Return the [x, y] coordinate for the center point of the cell that contains the specified text.  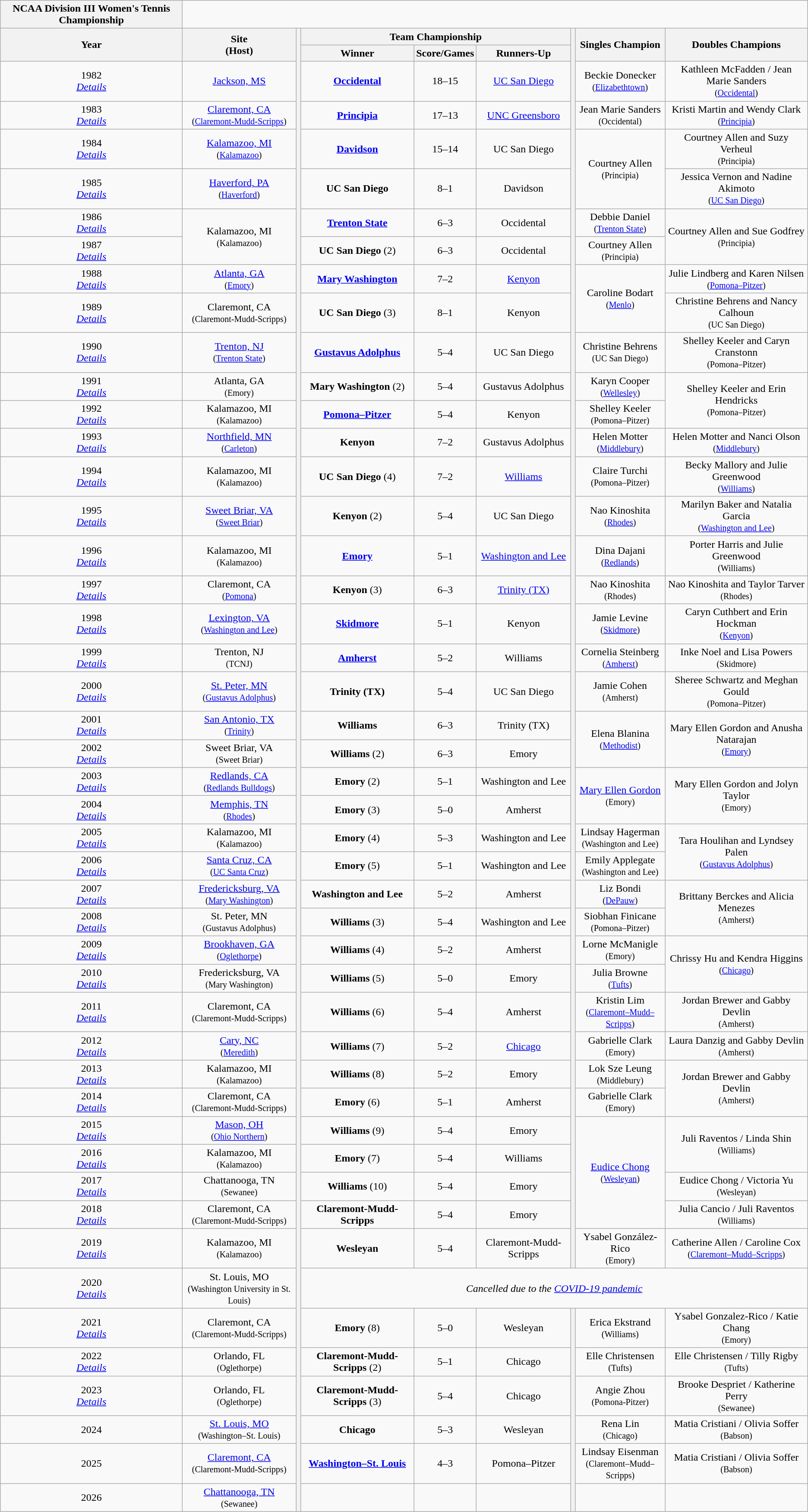
2017 Details [92, 1186]
UNC Greensboro [524, 115]
1985 Details [92, 189]
Haverford, PA(Haverford) [239, 189]
Julia Cancio / Juli Raventos(Williams) [736, 1215]
Kenyon (2) [357, 516]
Beckie Donecker(Elizabethtown) [620, 81]
UC San Diego (2) [357, 250]
1984 Details [92, 149]
Elena Blanina(Methodist) [620, 739]
Site(Host) [239, 45]
Jean Marie Sanders(Occidental) [620, 115]
2013 Details [92, 1074]
Williams (9) [357, 1130]
Caroline Bodart(Menlo) [620, 299]
St. Louis, MO(Washington University in St. Louis) [239, 1288]
Dina Dajani(Redlands) [620, 556]
2016 Details [92, 1158]
Shelley Keeler(Pomona–Pitzer) [620, 414]
Williams (10) [357, 1186]
Cancelled due to the COVID-19 pandemic [554, 1288]
Mary Ellen Gordon and Anusha Natarajan(Emory) [736, 739]
Emory (6) [357, 1102]
San Antonio, TX(Trinity) [239, 725]
Memphis, TN(Rhodes) [239, 810]
2014 Details [92, 1102]
Becky Mallory and Julie Greenwood(Williams) [736, 477]
2005 Details [92, 837]
2022 Details [92, 1361]
Runners-Up [524, 53]
1982 Details [92, 81]
1983 Details [92, 115]
15–14 [445, 149]
Courtney Allen and Suzy Verheul(Principia) [736, 149]
Trenton State [357, 223]
1993 Details [92, 443]
Emory (8) [357, 1328]
2020 Details [92, 1288]
1994 Details [92, 477]
Lindsay Hagerman(Washington and Lee) [620, 837]
Juli Raventos / Linda Shin(Williams) [736, 1144]
Williams (7) [357, 1046]
Mason, OH(Ohio Northern) [239, 1130]
1997 Details [92, 590]
Angie Zhou(Pomona-Pitzer) [620, 1396]
Claremont, CA(Pomona) [239, 590]
Cornelia Steinberg(Amherst) [620, 658]
Mary Washington [357, 279]
Trenton, NJ(Trenton State) [239, 352]
Mary Ellen Gordon and Jolyn Taylor(Emory) [736, 795]
Elle Christensen / Tilly Rigby(Tufts) [736, 1361]
Nao Kinoshita and Taylor Tarver(Rhodes) [736, 590]
Inke Noel and Lisa Powers(Skidmore) [736, 658]
Julie Lindberg and Karen Nilsen(Pomona–Pitzer) [736, 279]
1987 Details [92, 250]
Williams (8) [357, 1074]
Julia Browne(Tufts) [620, 978]
2004 Details [92, 810]
2008 Details [92, 922]
Winner [357, 53]
2001 Details [92, 725]
1998 Details [92, 624]
17–13 [445, 115]
Jamie Levine(Skidmore) [620, 624]
Lok Sze Leung(Middlebury) [620, 1074]
Claremont-Mudd-Scripps (3) [357, 1396]
Rena Lin(Chicago) [620, 1430]
Siobhan Finicane(Pomona–Pitzer) [620, 922]
Caryn Cuthbert and Erin Hockman(Kenyon) [736, 624]
Lorne McManigle(Emory) [620, 950]
Williams (2) [357, 754]
2025 [92, 1464]
Ysabel Gonzalez-Rico / Katie Chang(Emory) [736, 1328]
St. Louis, MO(Washington–St. Louis) [239, 1430]
2021 Details [92, 1328]
Williams (5) [357, 978]
2010 Details [92, 978]
1999 Details [92, 658]
Elle Christensen(Tufts) [620, 1361]
Score/Games [445, 53]
Chrissy Hu and Kendra Higgins(Chicago) [736, 964]
Williams (6) [357, 1012]
Brittany Berckes and Alicia Menezes(Amherst) [736, 908]
Santa Cruz, CA(UC Santa Cruz) [239, 866]
UC San Diego (4) [357, 477]
Shelley Keeler and Erin Hendricks(Pomona–Pitzer) [736, 400]
Helen Motter(Middlebury) [620, 443]
Kristin Lim(Claremont–Mudd–Scripps) [620, 1012]
Emory (5) [357, 866]
1989 Details [92, 313]
Mary Washington (2) [357, 386]
2018 Details [92, 1215]
1990 Details [92, 352]
Northfield, MN(Carleton) [239, 443]
2003 Details [92, 781]
Catherine Allen / Caroline Cox(Claremont–Mudd–Scripps) [736, 1248]
18–15 [445, 81]
Kathleen McFadden / Jean Marie Sanders(Occidental) [736, 81]
Porter Harris and Julie Greenwood(Williams) [736, 556]
Team Championship [436, 37]
1995 Details [92, 516]
Cary, NC(Meredith) [239, 1046]
2006 Details [92, 866]
Mary Ellen Gordon(Emory) [620, 795]
Williams (3) [357, 922]
NCAA Division III Women's Tennis Championship [92, 15]
Erica Ekstrand(Williams) [620, 1328]
2015 Details [92, 1130]
2002 Details [92, 754]
Sheree Schwartz and Meghan Gould(Pomona–Pitzer) [736, 691]
Laura Danzig and Gabby Devlin(Amherst) [736, 1046]
Doubles Champions [736, 45]
Jackson, MS [239, 81]
Marilyn Baker and Natalia Garcia(Washington and Lee) [736, 516]
Claremont-Mudd-Scripps (2) [357, 1361]
2000 Details [92, 691]
2023 Details [92, 1396]
2019 Details [92, 1248]
Christine Behrens and Nancy Calhoun(UC San Diego) [736, 313]
Lindsay Eisenman(Claremont–Mudd–Scripps) [620, 1464]
Emory (4) [357, 837]
Redlands, CA(Redlands Bulldogs) [239, 781]
UC San Diego (3) [357, 313]
Skidmore [357, 624]
1991 Details [92, 386]
Liz Bondi(DePauw) [620, 893]
2026 [92, 1498]
Eudice Chong / Victoria Yu(Wesleyan) [736, 1186]
Williams (4) [357, 950]
Tara Houlihan and Lyndsey Palen(Gustavus Adolphus) [736, 852]
Helen Motter and Nanci Olson(Middlebury) [736, 443]
2011 Details [92, 1012]
Kenyon (3) [357, 590]
2007 Details [92, 893]
Kristi Martin and Wendy Clark(Principia) [736, 115]
1988 Details [92, 279]
Debbie Daniel(Trenton State) [620, 223]
Brookhaven, GA(Oglethorpe) [239, 950]
Courtney Allen and Sue Godfrey(Principia) [736, 237]
Jessica Vernon and Nadine Akimoto(UC San Diego) [736, 189]
Brooke Despriet / Katherine Perry(Sewanee) [736, 1396]
2009 Details [92, 950]
1986 Details [92, 223]
2012 Details [92, 1046]
Year [92, 45]
Jamie Cohen(Amherst) [620, 691]
Principia [357, 115]
Trenton, NJ(TCNJ) [239, 658]
1996 Details [92, 556]
Claire Turchi(Pomona–Pitzer) [620, 477]
Washington–St. Louis [357, 1464]
4–3 [445, 1464]
Ysabel González-Rico(Emory) [620, 1248]
2024 [92, 1430]
Emory (2) [357, 781]
Shelley Keeler and Caryn Cranstonn(Pomona–Pitzer) [736, 352]
Karyn Cooper(Wellesley) [620, 386]
Lexington, VA(Washington and Lee) [239, 624]
Emory (3) [357, 810]
Emory (7) [357, 1158]
Eudice Chong(Wesleyan) [620, 1172]
Emily Applegate(Washington and Lee) [620, 866]
Singles Champion [620, 45]
1992 Details [92, 414]
Christine Behrens(UC San Diego) [620, 352]
